Return (x, y) of the center of cell containing provided text 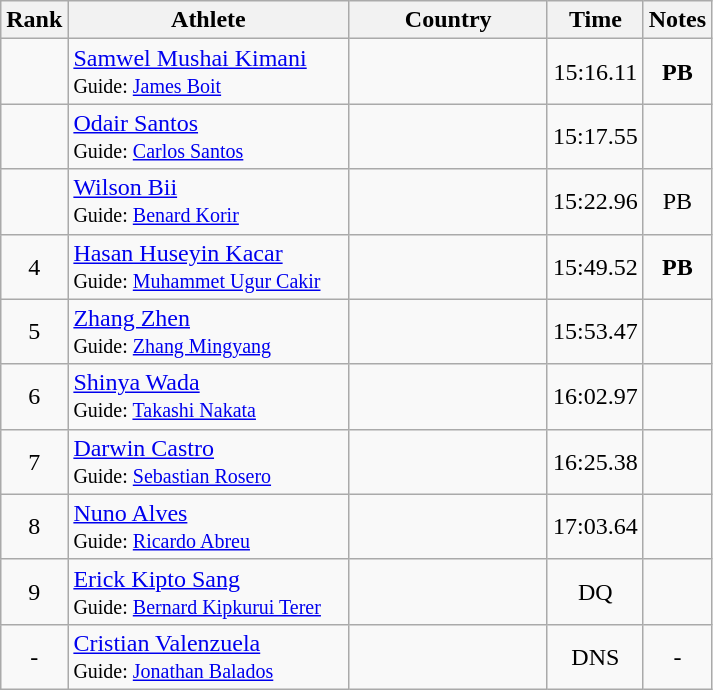
Rank (34, 20)
Shinya WadaGuide: Takashi Nakata (208, 396)
Hasan Huseyin KacarGuide: Muhammet Ugur Cakir (208, 266)
Zhang ZhenGuide: Zhang Mingyang (208, 332)
Samwel Mushai KimaniGuide: James Boit (208, 72)
15:16.11 (595, 72)
7 (34, 462)
16:25.38 (595, 462)
5 (34, 332)
15:53.47 (595, 332)
Nuno AlvesGuide: Ricardo Abreu (208, 526)
15:22.96 (595, 202)
9 (34, 592)
Notes (677, 20)
Cristian ValenzuelaGuide: Jonathan Balados (208, 656)
6 (34, 396)
Odair SantosGuide: Carlos Santos (208, 136)
Erick Kipto SangGuide: Bernard Kipkurui Terer (208, 592)
15:49.52 (595, 266)
Athlete (208, 20)
17:03.64 (595, 526)
Country (448, 20)
8 (34, 526)
4 (34, 266)
DNS (595, 656)
DQ (595, 592)
Darwin CastroGuide: Sebastian Rosero (208, 462)
Time (595, 20)
Wilson BiiGuide: Benard Korir (208, 202)
16:02.97 (595, 396)
15:17.55 (595, 136)
